Scan for the cell matching the given text and deliver its (x, y) coordinate at center. 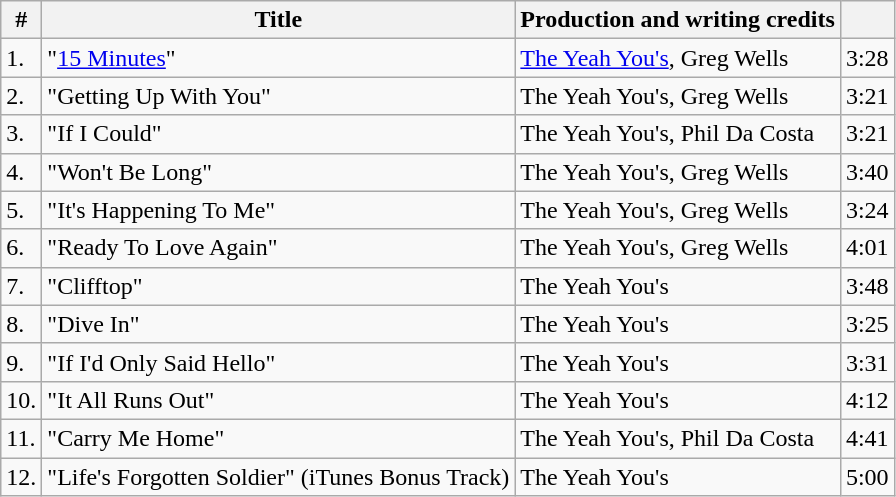
6. (22, 248)
"If I'd Only Said Hello" (278, 362)
3:31 (867, 362)
3:25 (867, 324)
Production and writing credits (678, 20)
3:28 (867, 58)
4:41 (867, 438)
"Ready To Love Again" (278, 248)
12. (22, 477)
"Won't Be Long" (278, 172)
4. (22, 172)
4:12 (867, 400)
# (22, 20)
1. (22, 58)
"It All Runs Out" (278, 400)
8. (22, 324)
"15 Minutes" (278, 58)
5. (22, 210)
2. (22, 96)
"Getting Up With You" (278, 96)
7. (22, 286)
3:24 (867, 210)
5:00 (867, 477)
3. (22, 134)
"Life's Forgotten Soldier" (iTunes Bonus Track) (278, 477)
3:48 (867, 286)
"Carry Me Home" (278, 438)
9. (22, 362)
11. (22, 438)
"If I Could" (278, 134)
"It's Happening To Me" (278, 210)
10. (22, 400)
"Clifftop" (278, 286)
"Dive In" (278, 324)
3:40 (867, 172)
Title (278, 20)
4:01 (867, 248)
